Scan for the cell matching the given text and deliver its (X, Y) coordinate at center. 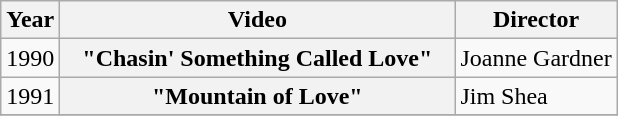
1991 (30, 96)
Year (30, 20)
Joanne Gardner (536, 58)
Video (258, 20)
Jim Shea (536, 96)
"Mountain of Love" (258, 96)
"Chasin' Something Called Love" (258, 58)
1990 (30, 58)
Director (536, 20)
